Capture the cell that displays the provided text and extract its (x, y) central coordinate. 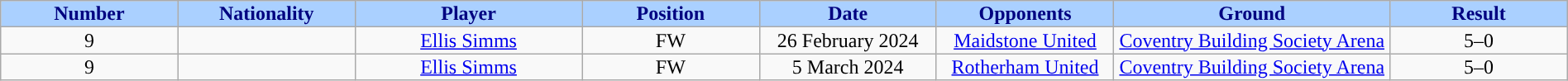
26 February 2024 (848, 40)
Number (89, 14)
Player (468, 14)
Opponents (1025, 14)
Position (671, 14)
Date (848, 14)
Nationality (266, 14)
Maidstone United (1025, 40)
Result (1479, 14)
5 March 2024 (848, 67)
Rotherham United (1025, 67)
Ground (1252, 14)
